Pinpoint the cell where the given text exists, returning its [x, y] midpoint coordinate. 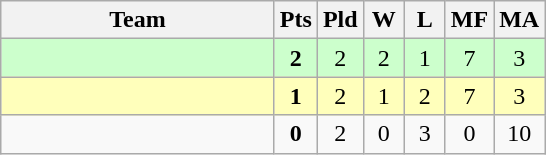
MA [520, 20]
Pts [296, 20]
MF [469, 20]
Pld [340, 20]
Team [138, 20]
L [424, 20]
W [384, 20]
10 [520, 134]
